Output the (X, Y) coordinate of the center of the cell containing the given text.  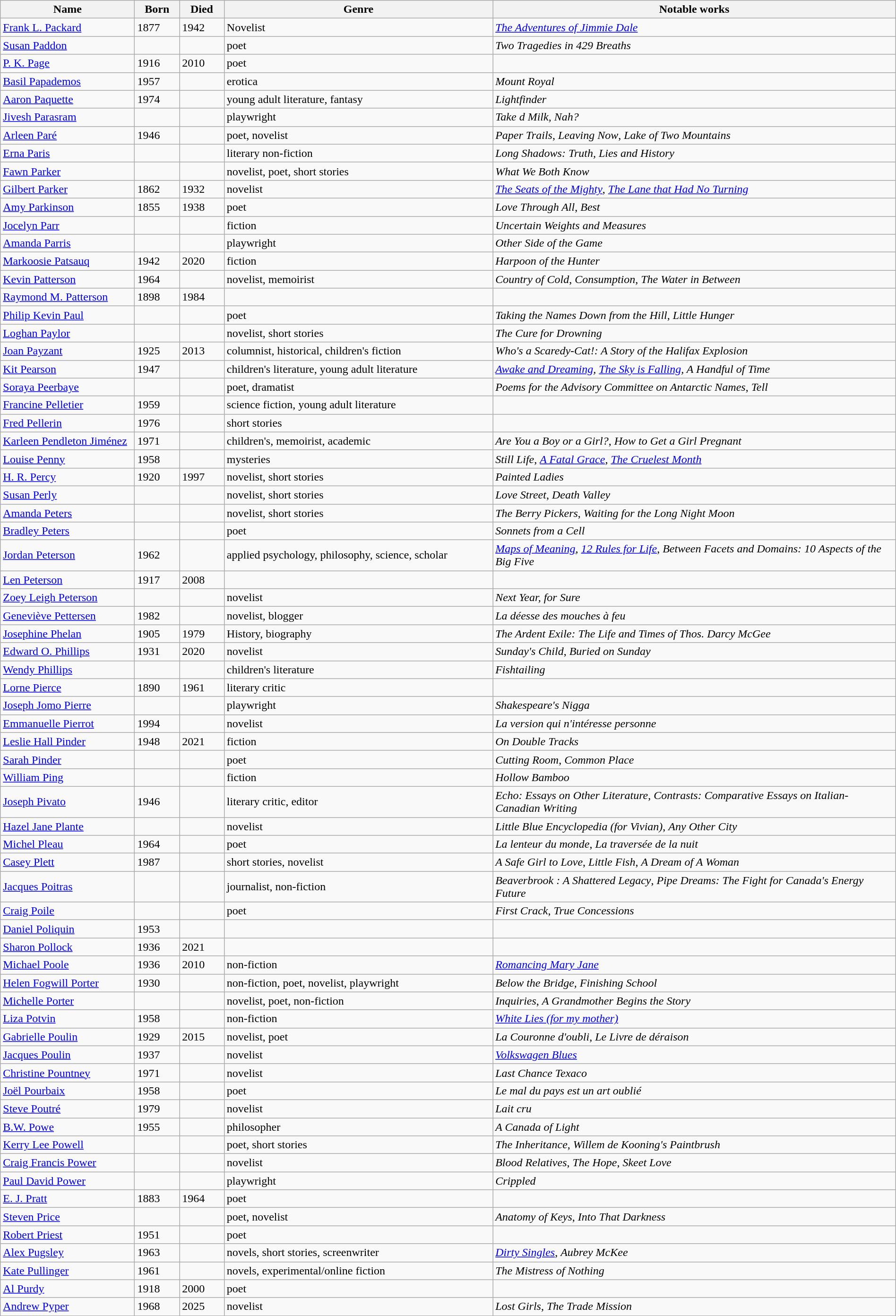
Genre (358, 9)
Alex Pugsley (68, 1253)
E. J. Pratt (68, 1199)
Susan Paddon (68, 45)
Francine Pelletier (68, 405)
1917 (157, 580)
Dirty Singles, Aubrey McKee (695, 1253)
Wendy Phillips (68, 670)
Craig Poile (68, 911)
Leslie Hall Pinder (68, 741)
Take d Milk, Nah? (695, 117)
Lightfinder (695, 99)
Sharon Pollock (68, 947)
Steve Poutré (68, 1109)
Fawn Parker (68, 171)
1976 (157, 423)
children's, memoirist, academic (358, 441)
William Ping (68, 777)
Below the Bridge, Finishing School (695, 983)
children's literature (358, 670)
The Adventures of Jimmie Dale (695, 27)
1898 (157, 297)
Aaron Paquette (68, 99)
non-fiction, poet, novelist, playwright (358, 983)
novelist, poet, short stories (358, 171)
mysteries (358, 459)
Emmanuelle Pierrot (68, 723)
A Safe Girl to Love, Little Fish, A Dream of A Woman (695, 862)
2008 (202, 580)
Inquiries, A Grandmother Begins the Story (695, 1001)
Kevin Patterson (68, 279)
1962 (157, 556)
Joseph Pivato (68, 801)
History, biography (358, 634)
Christine Pountney (68, 1073)
Taking the Names Down from the Hill, Little Hunger (695, 315)
Jacques Poitras (68, 886)
Name (68, 9)
2025 (202, 1307)
Susan Perly (68, 495)
Cutting Room, Common Place (695, 759)
Paul David Power (68, 1181)
1974 (157, 99)
Soraya Peerbaye (68, 387)
1959 (157, 405)
Arleen Paré (68, 135)
Helen Fogwill Porter (68, 983)
Mount Royal (695, 81)
Joseph Jomo Pierre (68, 705)
H. R. Percy (68, 477)
Casey Plett (68, 862)
Romancing Mary Jane (695, 965)
Notable works (695, 9)
novelist, memoirist (358, 279)
novelist, poet, non-fiction (358, 1001)
The Seats of the Mighty, The Lane that Had No Turning (695, 189)
Painted Ladies (695, 477)
2015 (202, 1037)
La lenteur du monde, La traversée de la nuit (695, 844)
Uncertain Weights and Measures (695, 225)
1982 (157, 616)
Last Chance Texaco (695, 1073)
Robert Priest (68, 1235)
The Cure for Drowning (695, 333)
Joël Pourbaix (68, 1091)
The Inheritance, Willem de Kooning's Paintbrush (695, 1145)
1955 (157, 1127)
The Berry Pickers, Waiting for the Long Night Moon (695, 513)
La déesse des mouches à feu (695, 616)
1994 (157, 723)
Markoosie Patsauq (68, 261)
1947 (157, 369)
Lost Girls, The Trade Mission (695, 1307)
children's literature, young adult literature (358, 369)
short stories, novelist (358, 862)
columnist, historical, children's fiction (358, 351)
Echo: Essays on Other Literature, Contrasts: Comparative Essays on Italian-Canadian Writing (695, 801)
Volkswagen Blues (695, 1055)
Lorne Pierce (68, 688)
Sonnets from a Cell (695, 531)
Kate Pullinger (68, 1271)
Gabrielle Poulin (68, 1037)
Erna Paris (68, 153)
On Double Tracks (695, 741)
literary critic, editor (358, 801)
Bradley Peters (68, 531)
Michel Pleau (68, 844)
Born (157, 9)
Amanda Parris (68, 243)
Love Street, Death Valley (695, 495)
1963 (157, 1253)
Lait cru (695, 1109)
Kit Pearson (68, 369)
1862 (157, 189)
B.W. Powe (68, 1127)
Edward O. Phillips (68, 652)
novelist, blogger (358, 616)
What We Both Know (695, 171)
1932 (202, 189)
First Crack, True Concessions (695, 911)
2000 (202, 1289)
1968 (157, 1307)
Sunday's Child, Buried on Sunday (695, 652)
1931 (157, 652)
Karleen Pendleton Jiménez (68, 441)
novels, short stories, screenwriter (358, 1253)
Joan Payzant (68, 351)
Hollow Bamboo (695, 777)
La Couronne d'oubli, Le Livre de déraison (695, 1037)
Michelle Porter (68, 1001)
applied psychology, philosophy, science, scholar (358, 556)
Basil Papademos (68, 81)
Amanda Peters (68, 513)
Al Purdy (68, 1289)
Jordan Peterson (68, 556)
Andrew Pyper (68, 1307)
young adult literature, fantasy (358, 99)
A Canada of Light (695, 1127)
1997 (202, 477)
White Lies (for my mother) (695, 1019)
Craig Francis Power (68, 1163)
1916 (157, 63)
Other Side of the Game (695, 243)
Beaverbrook : A Shattered Legacy, Pipe Dreams: The Fight for Canada's Energy Future (695, 886)
1918 (157, 1289)
1929 (157, 1037)
literary critic (358, 688)
Frank L. Packard (68, 27)
Gilbert Parker (68, 189)
Loghan Paylor (68, 333)
1930 (157, 983)
Maps of Meaning, 12 Rules for Life, Between Facets and Domains: 10 Aspects of the Big Five (695, 556)
Awake and Dreaming, The Sky is Falling, A Handful of Time (695, 369)
erotica (358, 81)
science fiction, young adult literature (358, 405)
Died (202, 9)
Liza Potvin (68, 1019)
Love Through All, Best (695, 207)
Geneviève Pettersen (68, 616)
Novelist (358, 27)
Steven Price (68, 1217)
Paper Trails, Leaving Now, Lake of Two Mountains (695, 135)
1938 (202, 207)
Louise Penny (68, 459)
1984 (202, 297)
journalist, non-fiction (358, 886)
1883 (157, 1199)
Michael Poole (68, 965)
poet, dramatist (358, 387)
poet, short stories (358, 1145)
1948 (157, 741)
The Mistress of Nothing (695, 1271)
1987 (157, 862)
Fred Pellerin (68, 423)
novelist, poet (358, 1037)
1957 (157, 81)
Next Year, for Sure (695, 598)
P. K. Page (68, 63)
Zoey Leigh Peterson (68, 598)
Crippled (695, 1181)
Raymond M. Patterson (68, 297)
Sarah Pinder (68, 759)
1925 (157, 351)
Josephine Phelan (68, 634)
1890 (157, 688)
short stories (358, 423)
Little Blue Encyclopedia (for Vivian), Any Other City (695, 826)
1937 (157, 1055)
Le mal du pays est un art oublié (695, 1091)
1920 (157, 477)
Still Life, A Fatal Grace, The Cruelest Month (695, 459)
literary non-fiction (358, 153)
The Ardent Exile: The Life and Times of Thos. Darcy McGee (695, 634)
Country of Cold, Consumption, The Water in Between (695, 279)
2013 (202, 351)
philosopher (358, 1127)
Long Shadows: Truth, Lies and History (695, 153)
Two Tragedies in 429 Breaths (695, 45)
Hazel Jane Plante (68, 826)
novels, experimental/online fiction (358, 1271)
Len Peterson (68, 580)
Are You a Boy or a Girl?, How to Get a Girl Pregnant (695, 441)
1953 (157, 929)
1951 (157, 1235)
Amy Parkinson (68, 207)
Jacques Poulin (68, 1055)
Jocelyn Parr (68, 225)
Shakespeare's Nigga (695, 705)
Fishtailing (695, 670)
Philip Kevin Paul (68, 315)
Daniel Poliquin (68, 929)
1905 (157, 634)
Blood Relatives, The Hope, Skeet Love (695, 1163)
Jivesh Parasram (68, 117)
Kerry Lee Powell (68, 1145)
Harpoon of the Hunter (695, 261)
La version qui n'intéresse personne (695, 723)
1855 (157, 207)
Anatomy of Keys, Into That Darkness (695, 1217)
Who's a Scaredy-Cat!: A Story of the Halifax Explosion (695, 351)
1877 (157, 27)
Poems for the Advisory Committee on Antarctic Names, Tell (695, 387)
